Provide the [X, Y] coordinate of the cell's center where the given text is located.  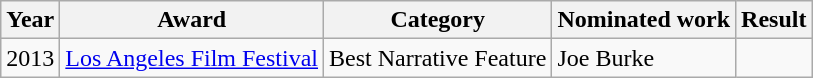
Joe Burke [644, 58]
Result [774, 20]
2013 [30, 58]
Best Narrative Feature [438, 58]
Category [438, 20]
Los Angeles Film Festival [192, 58]
Award [192, 20]
Nominated work [644, 20]
Year [30, 20]
